Provide the (X, Y) coordinate of the cell's center where the given text is located.  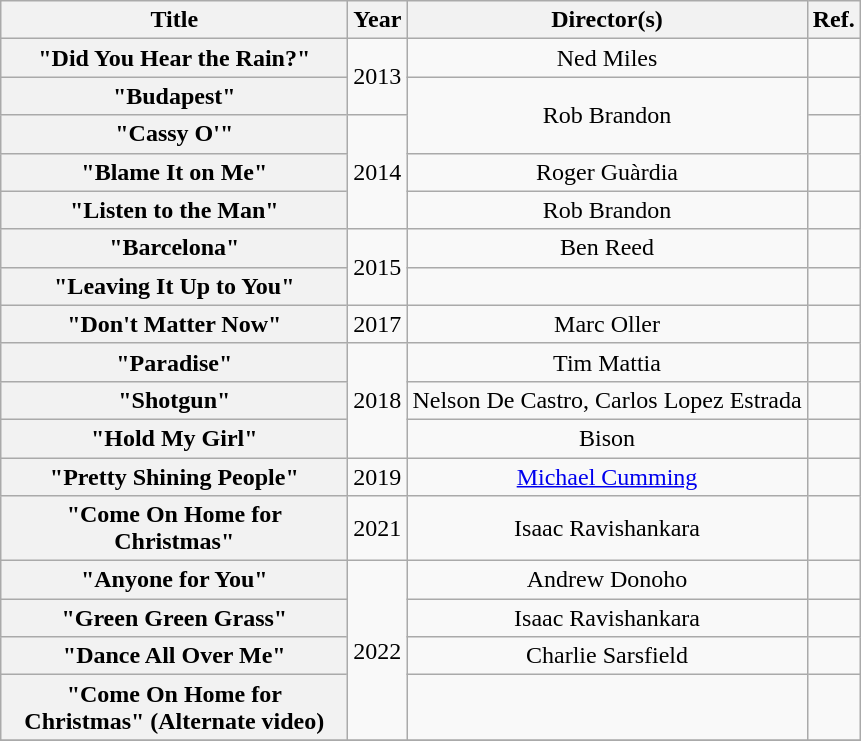
2014 (378, 172)
Andrew Donoho (607, 580)
"Dance All Over Me" (174, 656)
2018 (378, 400)
Tim Mattia (607, 362)
"Did You Hear the Rain?" (174, 58)
"Green Green Grass" (174, 618)
2017 (378, 324)
"Listen to the Man" (174, 210)
"Hold My Girl" (174, 438)
Director(s) (607, 20)
2022 (378, 650)
"Shotgun" (174, 400)
Nelson De Castro, Carlos Lopez Estrada (607, 400)
"Paradise" (174, 362)
2013 (378, 77)
Charlie Sarsfield (607, 656)
"Come On Home for Christmas" (174, 528)
2019 (378, 477)
Title (174, 20)
2015 (378, 267)
"Pretty Shining People" (174, 477)
Ned Miles (607, 58)
"Cassy O'" (174, 134)
Michael Cumming (607, 477)
"Barcelona" (174, 248)
Roger Guàrdia (607, 172)
"Budapest" (174, 96)
"Come On Home for Christmas" (Alternate video) (174, 708)
Ben Reed (607, 248)
Bison (607, 438)
"Don't Matter Now" (174, 324)
"Blame It on Me" (174, 172)
"Leaving It Up to You" (174, 286)
"Anyone for You" (174, 580)
Year (378, 20)
Ref. (834, 20)
Marc Oller (607, 324)
2021 (378, 528)
